Provide the [X, Y] coordinate of the cell's center where the given text is located.  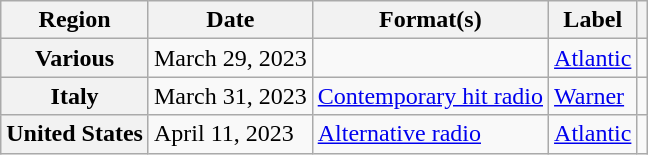
March 31, 2023 [230, 96]
Format(s) [430, 20]
Various [75, 58]
Region [75, 20]
Contemporary hit radio [430, 96]
April 11, 2023 [230, 134]
Italy [75, 96]
Alternative radio [430, 134]
United States [75, 134]
March 29, 2023 [230, 58]
Date [230, 20]
Warner [593, 96]
Label [593, 20]
